Extract the [x, y] coordinate from the center of the cell holding the provided text.  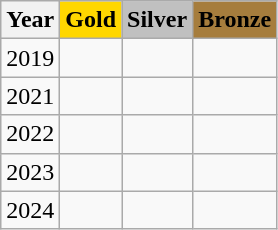
2022 [30, 134]
2024 [30, 210]
Bronze [235, 20]
2021 [30, 96]
2019 [30, 58]
Silver [158, 20]
Gold [91, 20]
Year [30, 20]
2023 [30, 172]
